Detect which cell encompasses the target text, then output its (X, Y) center coordinate. 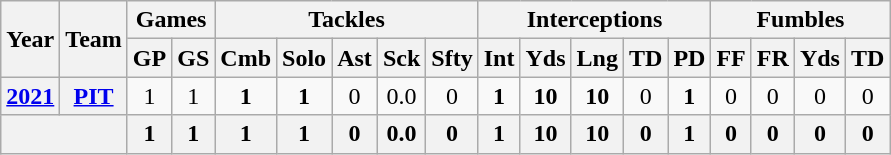
GP (149, 58)
Cmb (246, 58)
Year (30, 39)
Int (499, 58)
Sck (401, 58)
PIT (94, 96)
Solo (304, 58)
FF (731, 58)
PD (690, 58)
Lng (597, 58)
FR (772, 58)
Games (170, 20)
Sfty (452, 58)
2021 (30, 96)
Tackles (346, 20)
Team (94, 39)
Ast (355, 58)
Interceptions (594, 20)
Fumbles (800, 20)
GS (194, 58)
